Detect which cell encompasses the target text, then output its (X, Y) center coordinate. 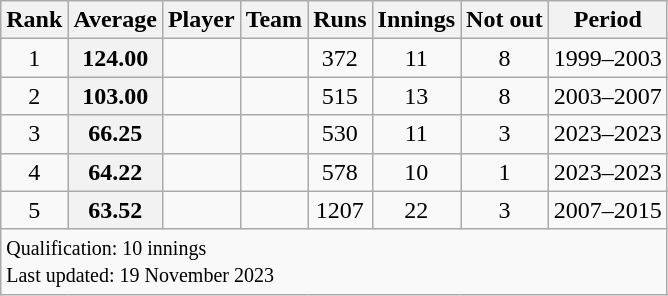
Qualification: 10 inningsLast updated: 19 November 2023 (334, 262)
Period (608, 20)
66.25 (116, 134)
4 (34, 172)
Rank (34, 20)
530 (340, 134)
10 (416, 172)
515 (340, 96)
Runs (340, 20)
2 (34, 96)
Average (116, 20)
Player (201, 20)
1207 (340, 210)
1999–2003 (608, 58)
64.22 (116, 172)
2007–2015 (608, 210)
5 (34, 210)
Not out (505, 20)
13 (416, 96)
578 (340, 172)
372 (340, 58)
Team (274, 20)
103.00 (116, 96)
Innings (416, 20)
2003–2007 (608, 96)
124.00 (116, 58)
63.52 (116, 210)
22 (416, 210)
